From the cell containing the given text, extract its center point as [x, y] coordinate. 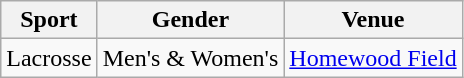
Homewood Field [373, 58]
Lacrosse [49, 58]
Venue [373, 20]
Men's & Women's [190, 58]
Gender [190, 20]
Sport [49, 20]
